Return (X, Y) of the center of cell containing provided text 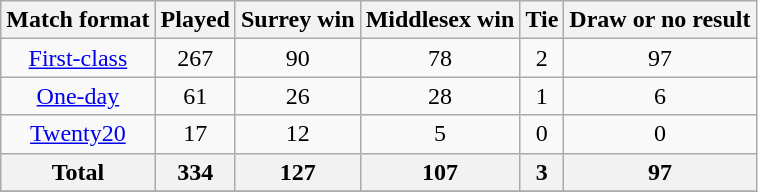
6 (660, 96)
Twenty20 (78, 134)
1 (542, 96)
Middlesex win (440, 20)
90 (298, 58)
Surrey win (298, 20)
78 (440, 58)
334 (195, 172)
3 (542, 172)
5 (440, 134)
127 (298, 172)
Draw or no result (660, 20)
Match format (78, 20)
One-day (78, 96)
26 (298, 96)
Tie (542, 20)
Played (195, 20)
107 (440, 172)
Total (78, 172)
28 (440, 96)
2 (542, 58)
12 (298, 134)
61 (195, 96)
267 (195, 58)
First-class (78, 58)
17 (195, 134)
